Locate the cell with the specified text and output its (X, Y) center coordinate. 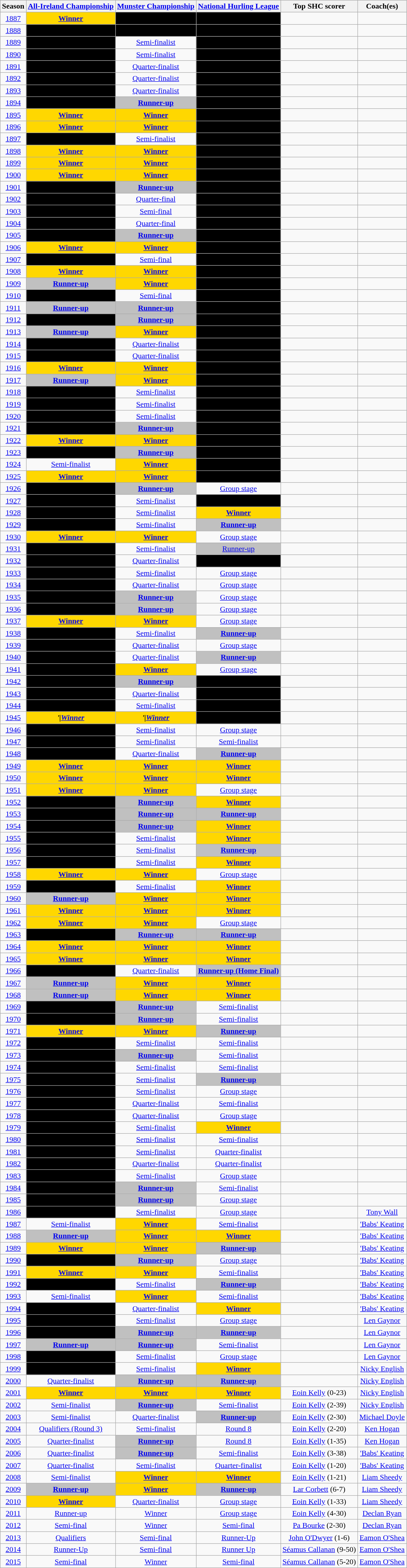
1889 (13, 42)
Season (13, 6)
Runner-up (Home Final) (239, 971)
1922 (13, 440)
1894 (13, 103)
1961 (13, 910)
Pa Bourke (2-30) (319, 1526)
1975 (13, 1079)
Eoin Kelly (2-30) (319, 1417)
1988 (13, 1236)
1990 (13, 1260)
1943 (13, 693)
1895 (13, 115)
Top SHC scorer (319, 6)
1929 (13, 525)
Eoin Kelly (2-20) (319, 1429)
1926 (13, 488)
2013 (13, 1538)
2009 (13, 1489)
Qualifiers (Round 3) (71, 1429)
1903 (13, 211)
1950 (13, 778)
1936 (13, 609)
1933 (13, 573)
2010 (13, 1501)
1983 (13, 1176)
Runner Up (239, 1550)
1977 (13, 1103)
2001 (13, 1393)
1976 (13, 1091)
1930 (13, 537)
1887 (13, 18)
1969 (13, 1007)
1971 (13, 1031)
1995 (13, 1321)
2014 (13, 1550)
1937 (13, 621)
2011 (13, 1514)
2015 (13, 1562)
National Hurling League (239, 6)
1909 (13, 284)
1959 (13, 886)
John O'Dwyer (1-6) (319, 1538)
All-Ireland Championship (71, 6)
1890 (13, 54)
1966 (13, 971)
1915 (13, 356)
Tony Wall (382, 1212)
1970 (13, 1019)
1928 (13, 513)
1917 (13, 380)
Lar Corbett (6-7) (319, 1489)
2004 (13, 1429)
1997 (13, 1345)
1940 (13, 657)
1972 (13, 1043)
1991 (13, 1272)
1963 (13, 935)
1987 (13, 1224)
1942 (13, 681)
Eoin Kelly (1-21) (319, 1477)
Eoin Kelly (1-20) (319, 1465)
1924 (13, 464)
Michael Doyle (382, 1417)
1974 (13, 1067)
Eoin Kelly (1-33) (319, 1501)
1921 (13, 428)
1911 (13, 308)
1996 (13, 1333)
2012 (13, 1526)
Séamus Callanan (9-50) (319, 1550)
1967 (13, 983)
Qualifiers (71, 1538)
Eoin Kelly (2-39) (319, 1405)
1923 (13, 452)
1949 (13, 766)
1898 (13, 151)
2006 (13, 1453)
2002 (13, 1405)
1980 (13, 1140)
1935 (13, 597)
1986 (13, 1212)
1968 (13, 995)
1910 (13, 296)
1952 (13, 802)
1965 (13, 959)
1979 (13, 1128)
1892 (13, 79)
1947 (13, 742)
1939 (13, 645)
1962 (13, 923)
1932 (13, 561)
1888 (13, 30)
1955 (13, 838)
1908 (13, 271)
1984 (13, 1188)
1978 (13, 1115)
1916 (13, 368)
Munster Championship (156, 6)
1938 (13, 633)
1914 (13, 344)
1900 (13, 175)
1906 (13, 247)
1954 (13, 826)
1958 (13, 874)
1948 (13, 754)
1912 (13, 320)
1925 (13, 476)
2003 (13, 1417)
1897 (13, 139)
2008 (13, 1477)
1945 (13, 717)
Coach(es) (382, 6)
1946 (13, 730)
1901 (13, 187)
1904 (13, 223)
1931 (13, 549)
1960 (13, 898)
Eoin Kelly (1-35) (319, 1441)
1944 (13, 705)
1998 (13, 1357)
Eoin Kelly (0-23) (319, 1393)
1927 (13, 500)
1941 (13, 669)
1902 (13, 199)
1899 (13, 163)
1893 (13, 91)
1992 (13, 1284)
1905 (13, 235)
1981 (13, 1152)
1953 (13, 814)
2000 (13, 1381)
1913 (13, 332)
1973 (13, 1055)
1934 (13, 585)
1956 (13, 850)
1896 (13, 127)
1951 (13, 790)
1891 (13, 67)
1957 (13, 862)
Eoin Kelly (3-38) (319, 1453)
1919 (13, 404)
2005 (13, 1441)
1985 (13, 1200)
Séamus Callanan (5-20) (319, 1562)
1994 (13, 1309)
1907 (13, 259)
1982 (13, 1164)
Eoin Kelly (4-30) (319, 1514)
1918 (13, 392)
1920 (13, 416)
1964 (13, 947)
1989 (13, 1248)
1999 (13, 1369)
2007 (13, 1465)
1993 (13, 1296)
